Locate the cell with the specified text and output its [x, y] center coordinate. 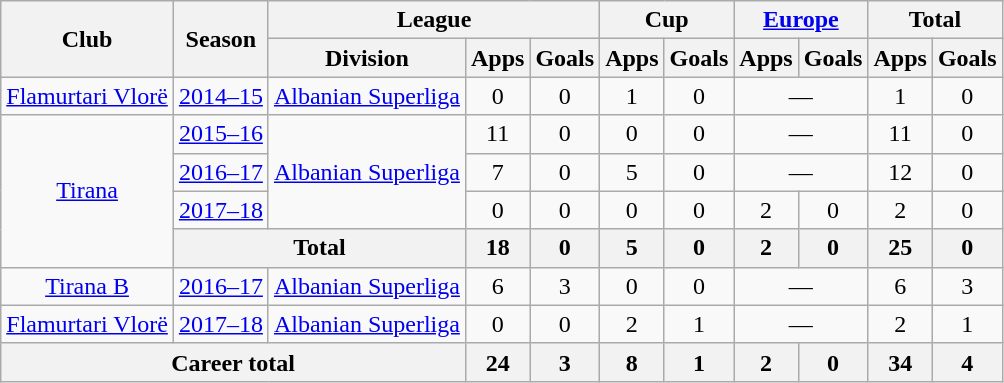
2014–15 [220, 96]
League [434, 20]
12 [900, 172]
Division [366, 58]
4 [967, 362]
24 [497, 362]
2015–16 [220, 134]
Cup [667, 20]
25 [900, 248]
Season [220, 39]
Tirana B [88, 286]
18 [497, 248]
Europe [801, 20]
34 [900, 362]
Career total [234, 362]
Tirana [88, 191]
8 [632, 362]
7 [497, 172]
Club [88, 39]
